Output the (X, Y) coordinate of the center of the cell containing the given text.  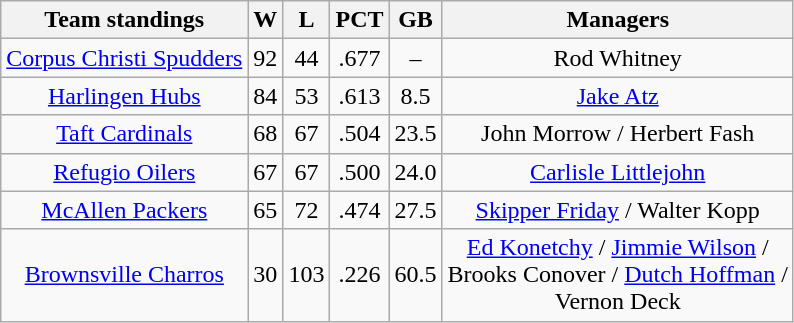
.613 (360, 96)
27.5 (416, 210)
65 (266, 210)
8.5 (416, 96)
60.5 (416, 275)
Taft Cardinals (124, 134)
.474 (360, 210)
103 (306, 275)
Ed Konetchy / Jimmie Wilson /Brooks Conover / Dutch Hoffman / Vernon Deck (618, 275)
.504 (360, 134)
30 (266, 275)
PCT (360, 20)
Brownsville Charros (124, 275)
Jake Atz (618, 96)
44 (306, 58)
GB (416, 20)
Carlisle Littlejohn (618, 172)
23.5 (416, 134)
24.0 (416, 172)
L (306, 20)
Managers (618, 20)
John Morrow / Herbert Fash (618, 134)
72 (306, 210)
McAllen Packers (124, 210)
Skipper Friday / Walter Kopp (618, 210)
.500 (360, 172)
– (416, 58)
92 (266, 58)
Harlingen Hubs (124, 96)
.226 (360, 275)
68 (266, 134)
Team standings (124, 20)
84 (266, 96)
53 (306, 96)
.677 (360, 58)
W (266, 20)
Refugio Oilers (124, 172)
Corpus Christi Spudders (124, 58)
Rod Whitney (618, 58)
